Identify which cell holds the provided text, then report its (X, Y) central coordinate. 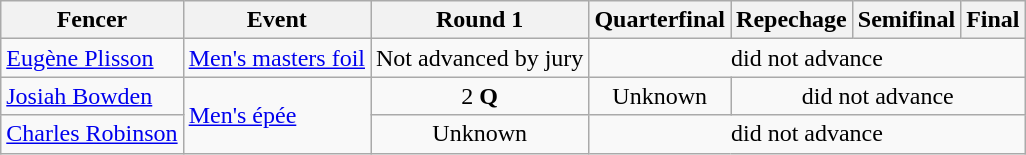
Fencer (92, 20)
Repechage (792, 20)
Men's masters foil (276, 58)
Eugène Plisson (92, 58)
Charles Robinson (92, 134)
2 Q (479, 96)
Not advanced by jury (479, 58)
Quarterfinal (660, 20)
Semifinal (906, 20)
Josiah Bowden (92, 96)
Final (993, 20)
Event (276, 20)
Men's épée (276, 115)
Round 1 (479, 20)
